Search for the cell housing the specified text and yield its [X, Y] center coordinate. 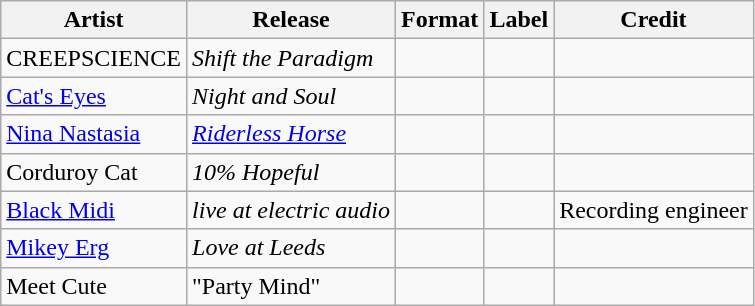
Artist [94, 20]
Mikey Erg [94, 248]
Recording engineer [654, 210]
10% Hopeful [292, 172]
Cat's Eyes [94, 96]
Love at Leeds [292, 248]
Meet Cute [94, 286]
Black Midi [94, 210]
Format [440, 20]
"Party Mind" [292, 286]
Label [519, 20]
live at electric audio [292, 210]
Shift the Paradigm [292, 58]
Night and Soul [292, 96]
Credit [654, 20]
Riderless Horse [292, 134]
Release [292, 20]
CREEPSCIENCE [94, 58]
Nina Nastasia [94, 134]
Corduroy Cat [94, 172]
